Return the (x, y) coordinate for the center point of the cell that contains the specified text.  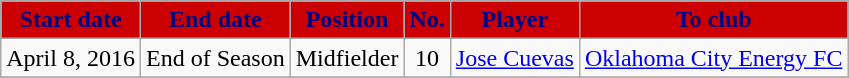
No. (427, 20)
April 8, 2016 (71, 58)
Midfielder (347, 58)
To club (714, 20)
End of Season (215, 58)
Position (347, 20)
End date (215, 20)
10 (427, 58)
Oklahoma City Energy FC (714, 58)
Jose Cuevas (514, 58)
Start date (71, 20)
Player (514, 20)
